Pinpoint the cell where the given text exists, returning its (X, Y) midpoint coordinate. 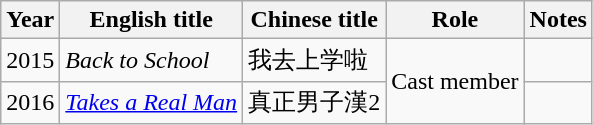
English title (152, 20)
Cast member (455, 82)
Year (30, 20)
Notes (558, 20)
真正男子漢2 (314, 102)
Chinese title (314, 20)
Back to School (152, 60)
2015 (30, 60)
Role (455, 20)
Takes a Real Man (152, 102)
我去上学啦 (314, 60)
2016 (30, 102)
